Locate the cell with the specified text and output its [X, Y] center coordinate. 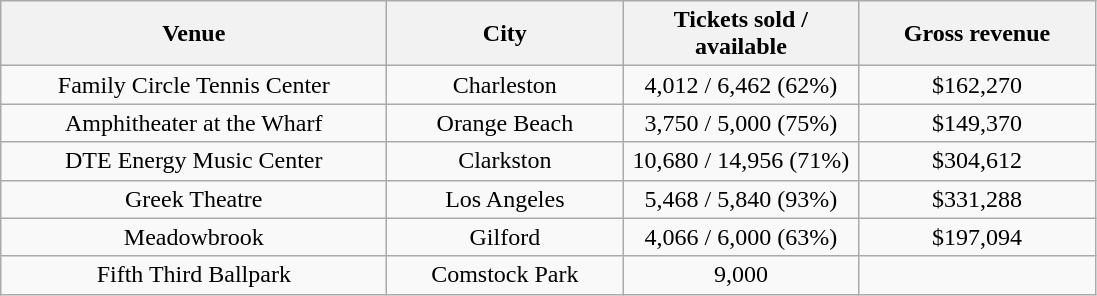
$197,094 [977, 237]
Amphitheater at the Wharf [194, 123]
$304,612 [977, 161]
Los Angeles [505, 199]
City [505, 34]
Gilford [505, 237]
Meadowbrook [194, 237]
Fifth Third Ballpark [194, 275]
4,066 / 6,000 (63%) [741, 237]
$331,288 [977, 199]
Orange Beach [505, 123]
Clarkston [505, 161]
Venue [194, 34]
9,000 [741, 275]
Charleston [505, 85]
3,750 / 5,000 (75%) [741, 123]
4,012 / 6,462 (62%) [741, 85]
Family Circle Tennis Center [194, 85]
5,468 / 5,840 (93%) [741, 199]
Comstock Park [505, 275]
Greek Theatre [194, 199]
Tickets sold / available [741, 34]
DTE Energy Music Center [194, 161]
Gross revenue [977, 34]
$149,370 [977, 123]
10,680 / 14,956 (71%) [741, 161]
$162,270 [977, 85]
